Pinpoint the cell where the given text exists, returning its [X, Y] midpoint coordinate. 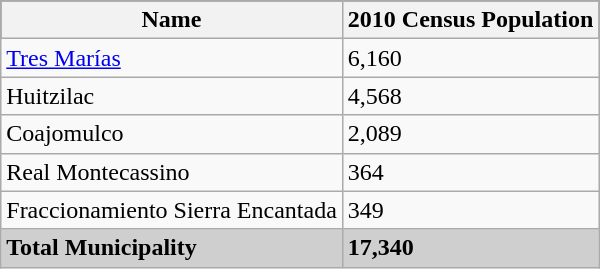
4,568 [470, 96]
2010 Census Population [470, 20]
Total Municipality [172, 248]
2,089 [470, 134]
Fraccionamiento Sierra Encantada [172, 210]
Real Montecassino [172, 172]
349 [470, 210]
Huitzilac [172, 96]
Coajomulco [172, 134]
364 [470, 172]
Tres Marías [172, 58]
17,340 [470, 248]
Name [172, 20]
6,160 [470, 58]
